For the text-containing cell, return its midpoint in [x, y] coordinate format. 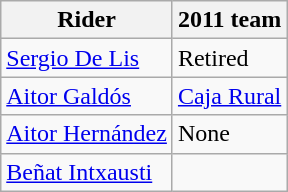
Retired [229, 58]
Aitor Galdós [87, 96]
Sergio De Lis [87, 58]
Aitor Hernández [87, 134]
Caja Rural [229, 96]
2011 team [229, 20]
None [229, 134]
Rider [87, 20]
Beñat Intxausti [87, 172]
